Pinpoint the cell where the given text exists, returning its (x, y) midpoint coordinate. 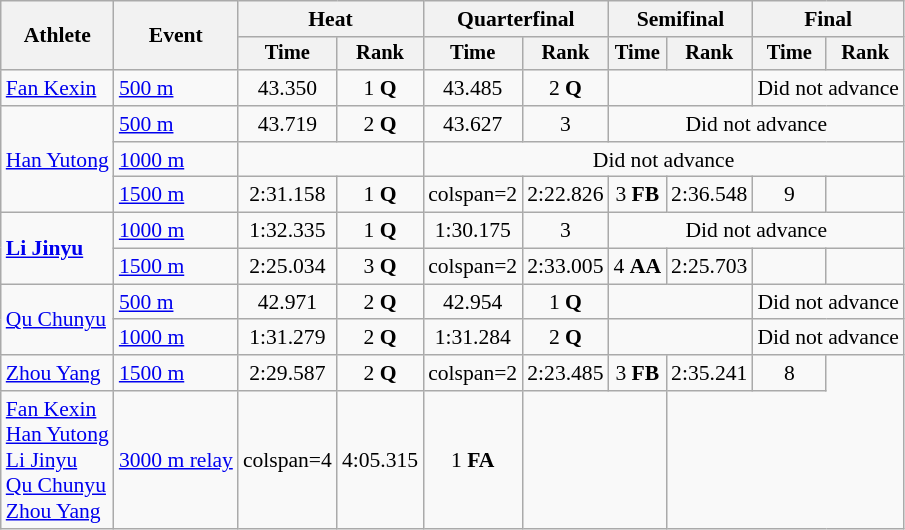
Zhou Yang (58, 373)
1:31.279 (288, 338)
Han Yutong (58, 160)
Fan Kexin (58, 88)
Final (828, 19)
Athlete (58, 36)
Li Jinyu (58, 248)
Event (176, 36)
4 AA (638, 267)
2:35.241 (709, 373)
2:29.587 (288, 373)
1:32.335 (288, 231)
Heat (330, 19)
2:33.005 (565, 267)
2:25.703 (709, 267)
8 (789, 373)
colspan=4 (288, 460)
9 (789, 195)
Qu Chunyu (58, 320)
Semifinal (681, 19)
43.719 (288, 124)
42.971 (288, 302)
3 Q (380, 267)
2:25.034 (288, 267)
Quarterfinal (516, 19)
Fan KexinHan YutongLi JinyuQu ChunyuZhou Yang (58, 460)
1:30.175 (472, 231)
1 FA (472, 460)
3000 m relay (176, 460)
43.485 (472, 88)
1:31.284 (472, 338)
42.954 (472, 302)
2:22.826 (565, 195)
43.627 (472, 124)
2:31.158 (288, 195)
2:36.548 (709, 195)
43.350 (288, 88)
2:23.485 (565, 373)
4:05.315 (380, 460)
